Search for the cell housing the specified text and yield its (X, Y) center coordinate. 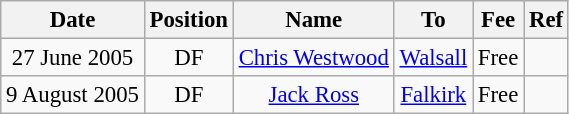
9 August 2005 (73, 95)
Jack Ross (314, 95)
Walsall (433, 58)
Date (73, 20)
Falkirk (433, 95)
Position (188, 20)
To (433, 20)
Fee (498, 20)
Name (314, 20)
Chris Westwood (314, 58)
27 June 2005 (73, 58)
Ref (546, 20)
